Pinpoint the cell where the given text exists, returning its (X, Y) midpoint coordinate. 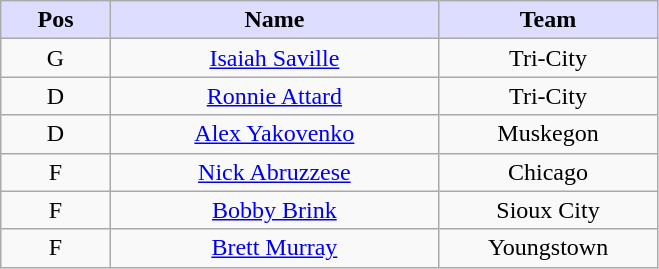
Pos (56, 20)
G (56, 58)
Muskegon (548, 134)
Sioux City (548, 210)
Nick Abruzzese (274, 172)
Alex Yakovenko (274, 134)
Youngstown (548, 248)
Bobby Brink (274, 210)
Brett Murray (274, 248)
Team (548, 20)
Chicago (548, 172)
Ronnie Attard (274, 96)
Isaiah Saville (274, 58)
Name (274, 20)
